Detect which cell encompasses the target text, then output its (x, y) center coordinate. 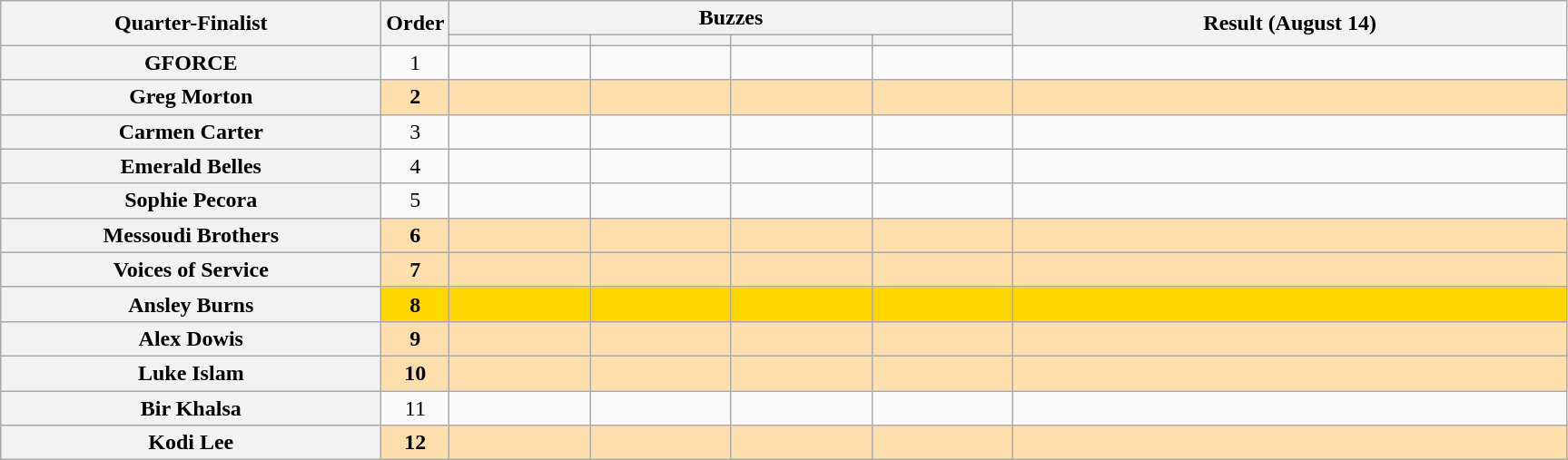
10 (416, 373)
5 (416, 201)
11 (416, 407)
Voices of Service (191, 269)
Alex Dowis (191, 338)
GFORCE (191, 63)
3 (416, 132)
Greg Morton (191, 97)
Quarter-Finalist (191, 24)
Kodi Lee (191, 443)
4 (416, 166)
Result (August 14) (1289, 24)
Emerald Belles (191, 166)
Messoudi Brothers (191, 235)
Sophie Pecora (191, 201)
6 (416, 235)
2 (416, 97)
8 (416, 304)
7 (416, 269)
12 (416, 443)
1 (416, 63)
Bir Khalsa (191, 407)
Buzzes (731, 18)
Order (416, 24)
9 (416, 338)
Carmen Carter (191, 132)
Ansley Burns (191, 304)
Luke Islam (191, 373)
